For the text-containing cell, return its midpoint in (X, Y) coordinate format. 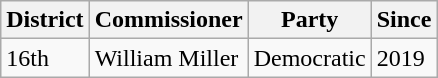
2019 (404, 58)
Since (404, 20)
Commissioner (168, 20)
16th (45, 58)
Democratic (310, 58)
William Miller (168, 58)
District (45, 20)
Party (310, 20)
